Determine the [X, Y] coordinate at the center of the cell enclosing the given text.  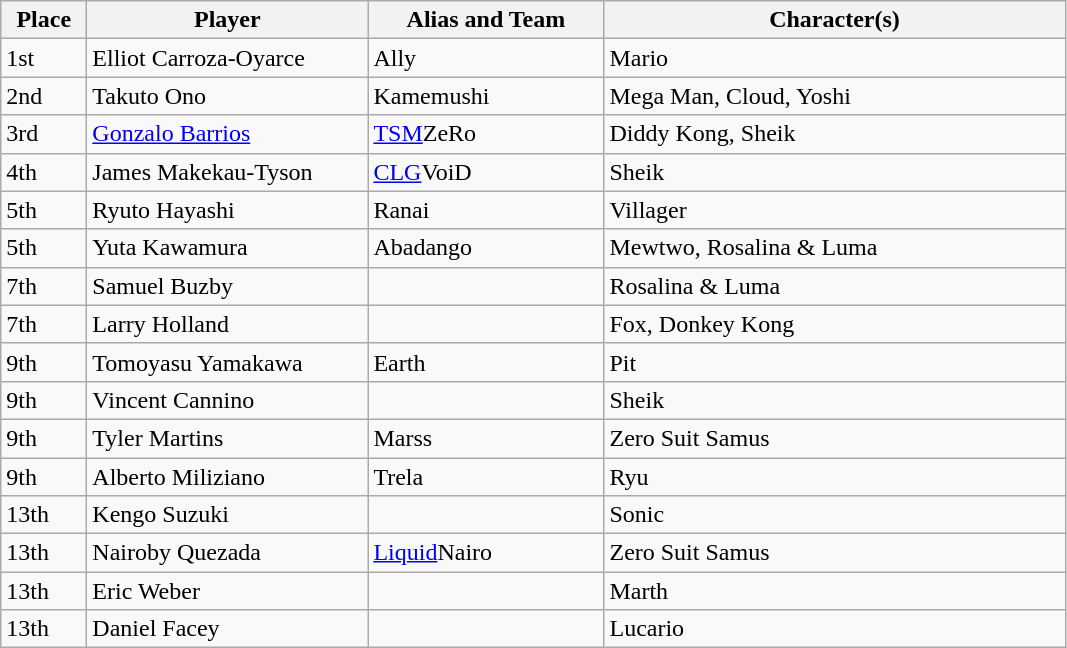
Player [228, 20]
Eric Weber [228, 591]
Lucario [834, 629]
4th [44, 172]
Trela [486, 477]
1st [44, 58]
Nairoby Quezada [228, 553]
James Makekau-Tyson [228, 172]
Mewtwo, Rosalina & Luma [834, 248]
Diddy Kong, Sheik [834, 134]
Ally [486, 58]
Ryu [834, 477]
Larry Holland [228, 324]
Takuto Ono [228, 96]
Mega Man, Cloud, Yoshi [834, 96]
Sonic [834, 515]
Samuel Buzby [228, 286]
Rosalina & Luma [834, 286]
Mario [834, 58]
LiquidNairo [486, 553]
Alias and Team [486, 20]
Vincent Cannino [228, 400]
Tomoyasu Yamakawa [228, 362]
Elliot Carroza-Oyarce [228, 58]
Tyler Martins [228, 438]
Abadango [486, 248]
3rd [44, 134]
TSMZeRo [486, 134]
Daniel Facey [228, 629]
Marss [486, 438]
Earth [486, 362]
Fox, Donkey Kong [834, 324]
Place [44, 20]
Kamemushi [486, 96]
2nd [44, 96]
Marth [834, 591]
Alberto Miliziano [228, 477]
Pit [834, 362]
Ryuto Hayashi [228, 210]
Character(s) [834, 20]
Ranai [486, 210]
Kengo Suzuki [228, 515]
Villager [834, 210]
Gonzalo Barrios [228, 134]
Yuta Kawamura [228, 248]
CLGVoiD [486, 172]
